Find where the given text appears and provide that cell's center as (X, Y) coordinate. 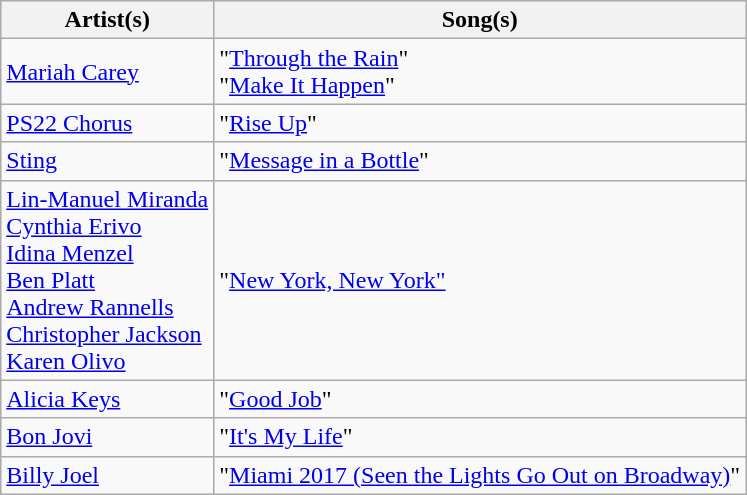
Billy Joel (108, 475)
"Rise Up" (480, 123)
Sting (108, 161)
PS22 Chorus (108, 123)
"It's My Life" (480, 437)
"Good Job" (480, 399)
"Through the Rain""Make It Happen" (480, 72)
Alicia Keys (108, 399)
Song(s) (480, 20)
Artist(s) (108, 20)
"New York, New York" (480, 280)
Bon Jovi (108, 437)
"Miami 2017 (Seen the Lights Go Out on Broadway)" (480, 475)
Lin-Manuel MirandaCynthia ErivoIdina MenzelBen PlattAndrew RannellsChristopher JacksonKaren Olivo (108, 280)
Mariah Carey (108, 72)
"Message in a Bottle" (480, 161)
